Provide the (x, y) coordinate of the cell's center where the given text is located.  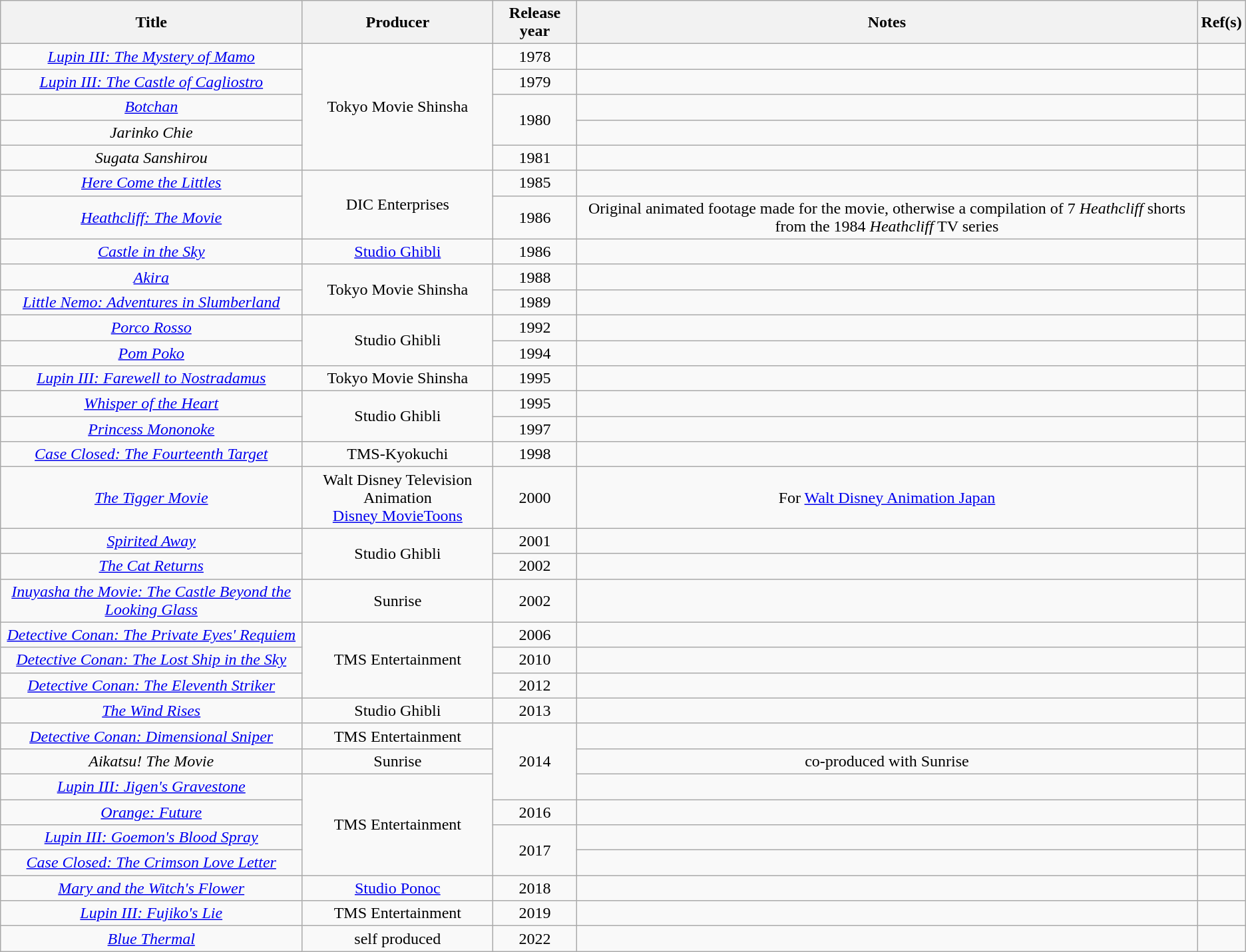
Detective Conan: The Private Eyes' Requiem (152, 635)
1988 (535, 277)
Ref(s) (1221, 23)
1994 (535, 353)
Whisper of the Heart (152, 404)
co-produced with Sunrise (887, 761)
2014 (535, 761)
Porco Rosso (152, 327)
The Wind Rises (152, 711)
Lupin III: Fujiko's Lie (152, 913)
1997 (535, 429)
Release year (535, 23)
Original animated footage made for the movie, otherwise a compilation of 7 Heathcliff shorts from the 1984 Heathcliff TV series (887, 217)
2016 (535, 812)
Orange: Future (152, 812)
1980 (535, 120)
Castle in the Sky (152, 251)
For Walt Disney Animation Japan (887, 498)
Here Come the Littles (152, 183)
2018 (535, 888)
2001 (535, 541)
DIC Enterprises (398, 205)
Botchan (152, 107)
Title (152, 23)
Studio Ponoc (398, 888)
Jarinko Chie (152, 132)
Case Closed: The Crimson Love Letter (152, 863)
1998 (535, 454)
Spirited Away (152, 541)
1992 (535, 327)
Mary and the Witch's Flower (152, 888)
2013 (535, 711)
Blue Thermal (152, 939)
The Cat Returns (152, 566)
Case Closed: The Fourteenth Target (152, 454)
2012 (535, 685)
Detective Conan: The Eleventh Striker (152, 685)
1981 (535, 158)
TMS-Kyokuchi (398, 454)
Notes (887, 23)
2022 (535, 939)
2019 (535, 913)
The Tigger Movie (152, 498)
2000 (535, 498)
Lupin III: The Castle of Cagliostro (152, 82)
2017 (535, 850)
Pom Poko (152, 353)
Heathcliff: The Movie (152, 217)
Detective Conan: The Lost Ship in the Sky (152, 660)
Lupin III: Farewell to Nostradamus (152, 379)
Little Nemo: Adventures in Slumberland (152, 302)
1979 (535, 82)
Detective Conan: Dimensional Sniper (152, 736)
Inuyasha the Movie: The Castle Beyond the Looking Glass (152, 600)
Aikatsu! The Movie (152, 761)
Producer (398, 23)
Walt Disney Television AnimationDisney MovieToons (398, 498)
Akira (152, 277)
2010 (535, 660)
1985 (535, 183)
self produced (398, 939)
Lupin III: Jigen's Gravestone (152, 786)
1989 (535, 302)
Princess Mononoke (152, 429)
2006 (535, 635)
Sugata Sanshirou (152, 158)
Lupin III: The Mystery of Mamo (152, 57)
1978 (535, 57)
Lupin III: Goemon's Blood Spray (152, 838)
